Provide the [x, y] coordinate of the cell's center where the given text is located.  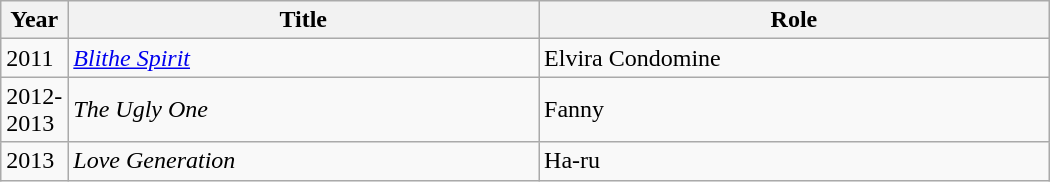
Title [304, 20]
Love Generation [304, 161]
The Ugly One [304, 110]
Ha-ru [794, 161]
Year [34, 20]
Role [794, 20]
Fanny [794, 110]
Elvira Condomine [794, 58]
2011 [34, 58]
2013 [34, 161]
Blithe Spirit [304, 58]
2012-2013 [34, 110]
